Return (x, y) of the center of cell containing provided text 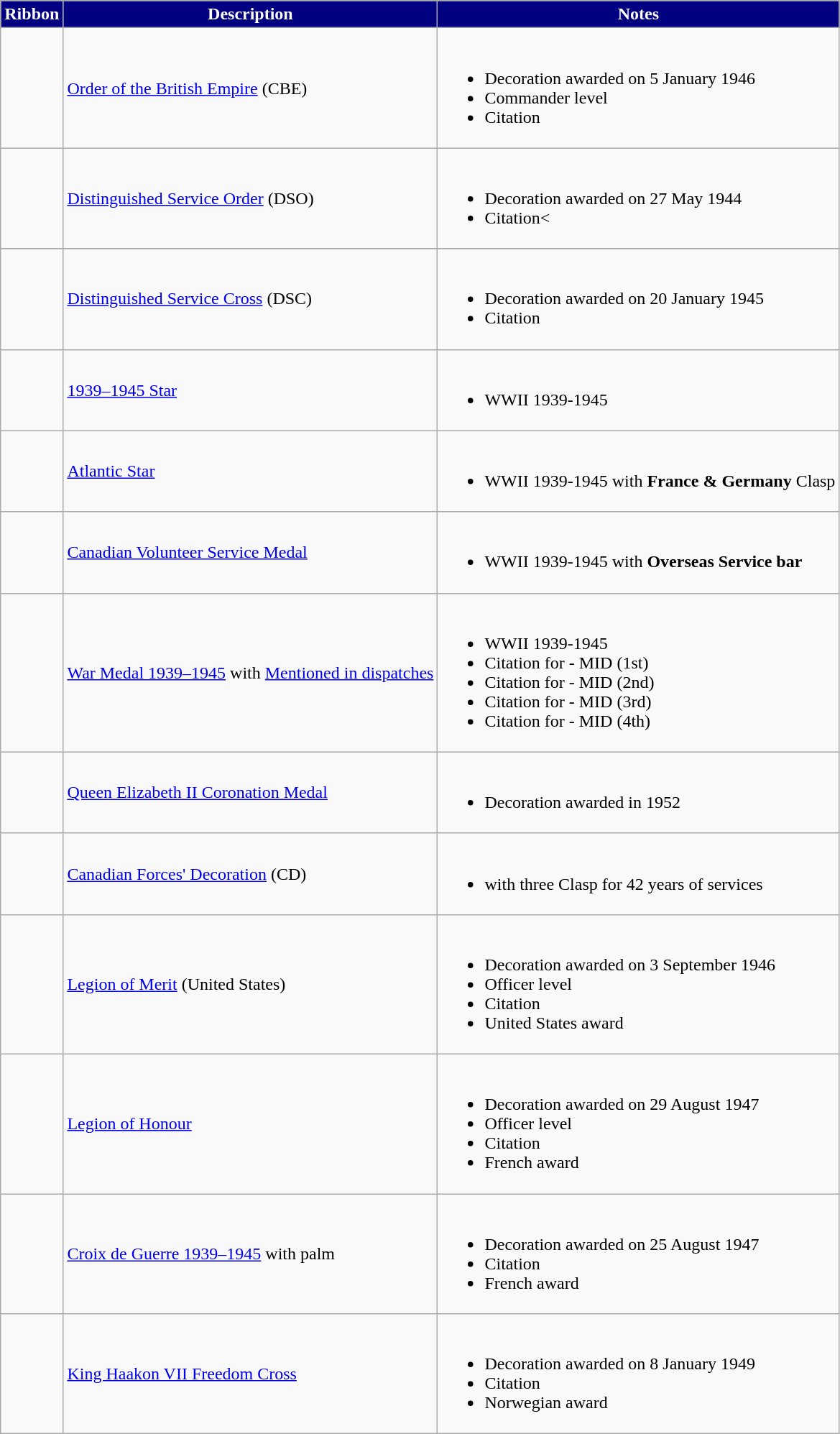
1939–1945 Star (250, 390)
War Medal 1939–1945 with Mentioned in dispatches (250, 673)
Distinguished Service Cross (DSC) (250, 299)
Canadian Volunteer Service Medal (250, 552)
Decoration awarded on 8 January 1949Citation Norwegian award (638, 1374)
WWII 1939-1945 with France & Germany Clasp (638, 472)
Canadian Forces' Decoration (CD) (250, 874)
Decoration awarded on 5 January 1946Commander levelCitation (638, 88)
with three Clasp for 42 years of services (638, 874)
Description (250, 14)
WWII 1939-1945Citation for - MID (1st)Citation for - MID (2nd)Citation for - MID (3rd)Citation for - MID (4th) (638, 673)
Legion of Honour (250, 1123)
King Haakon VII Freedom Cross (250, 1374)
Decoration awarded on 25 August 1947Citation French award (638, 1254)
Notes (638, 14)
Distinguished Service Order (DSO) (250, 198)
Decoration awarded in 1952 (638, 792)
Decoration awarded on 3 September 1946Officer levelCitation United States award (638, 984)
Legion of Merit (United States) (250, 984)
Croix de Guerre 1939–1945 with palm (250, 1254)
Decoration awarded on 29 August 1947Officer levelCitation French award (638, 1123)
Decoration awarded on 27 May 1944Citation< (638, 198)
Queen Elizabeth II Coronation Medal (250, 792)
Decoration awarded on 20 January 1945Citation (638, 299)
WWII 1939-1945 (638, 390)
Ribbon (32, 14)
WWII 1939-1945 with Overseas Service bar (638, 552)
Order of the British Empire (CBE) (250, 88)
Atlantic Star (250, 472)
